Extract the (x, y) coordinate from the center of the cell holding the provided text.  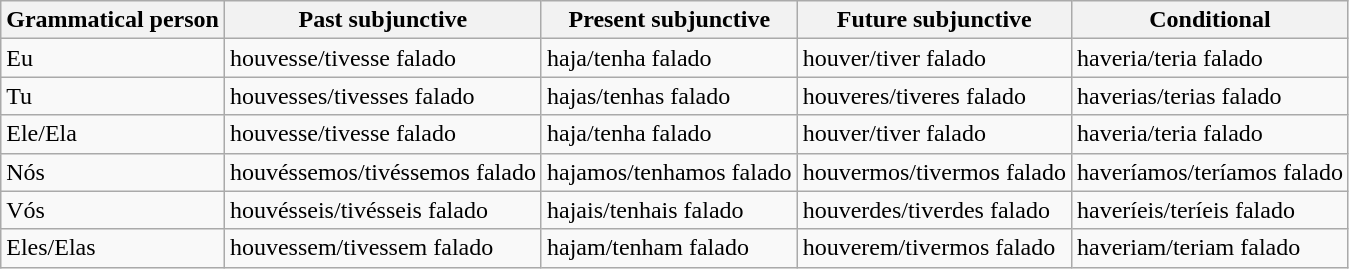
hajamos/tenhamos falado (669, 172)
houvesses/tivesses falado (382, 96)
Future subjunctive (934, 20)
Vós (113, 210)
haveríamos/teríamos falado (1210, 172)
hajas/tenhas falado (669, 96)
Tu (113, 96)
Present subjunctive (669, 20)
houvessem/tivessem falado (382, 248)
haveriam/teriam falado (1210, 248)
hajam/tenham falado (669, 248)
Nós (113, 172)
houvéssemos/tivéssemos falado (382, 172)
houvermos/tivermos falado (934, 172)
Eles/Elas (113, 248)
hajais/tenhais falado (669, 210)
haveríeis/teríeis falado (1210, 210)
Eu (113, 58)
houvésseis/tivésseis falado (382, 210)
haverias/terias falado (1210, 96)
Past subjunctive (382, 20)
houverem/tivermos falado (934, 248)
houveres/tiveres falado (934, 96)
houverdes/tiverdes falado (934, 210)
Ele/Ela (113, 134)
Grammatical person (113, 20)
Conditional (1210, 20)
